Search for the cell housing the specified text and yield its (x, y) center coordinate. 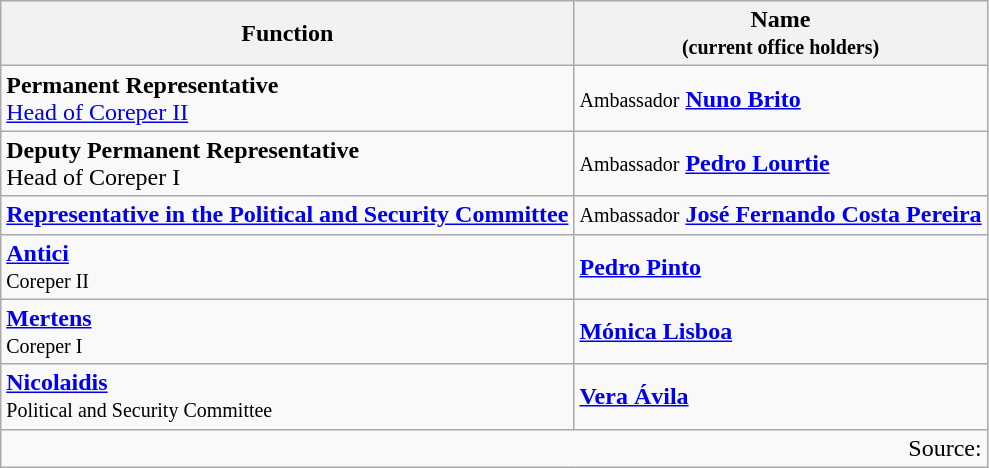
Deputy Permanent RepresentativeHead of Coreper I (288, 164)
Source: (494, 448)
Mónica Lisboa (780, 332)
Ambassador Pedro Lourtie (780, 164)
Vera Ávila (780, 396)
Ambassador Nuno Brito (780, 98)
Pedro Pinto (780, 266)
Function (288, 34)
Representative in the Political and Security Committee (288, 215)
Name(current office holders) (780, 34)
Permanent RepresentativeHead of Coreper II (288, 98)
AnticiCoreper II (288, 266)
NicolaidisPolitical and Security Committee (288, 396)
MertensCoreper I (288, 332)
Ambassador José Fernando Costa Pereira (780, 215)
